Extract the (x, y) coordinate from the center of the cell holding the provided text.  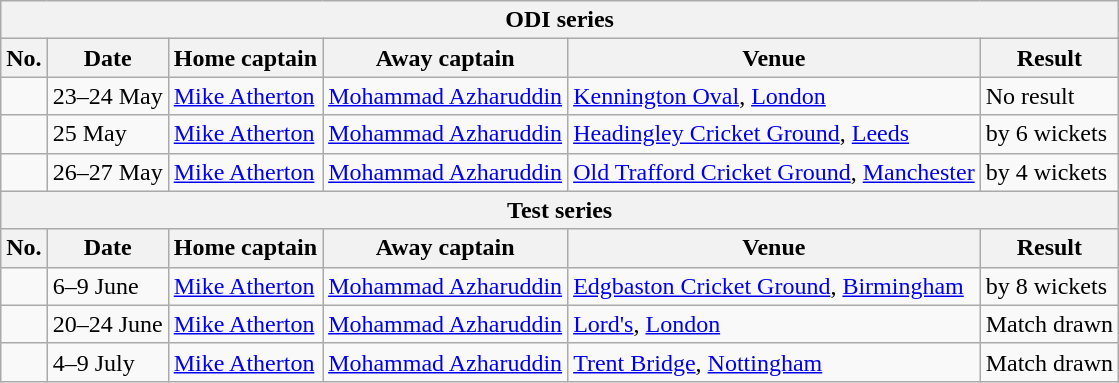
25 May (108, 134)
by 8 wickets (1049, 286)
Old Trafford Cricket Ground, Manchester (774, 172)
No result (1049, 96)
Test series (560, 210)
Headingley Cricket Ground, Leeds (774, 134)
Trent Bridge, Nottingham (774, 362)
4–9 July (108, 362)
by 6 wickets (1049, 134)
by 4 wickets (1049, 172)
Lord's, London (774, 324)
Edgbaston Cricket Ground, Birmingham (774, 286)
23–24 May (108, 96)
20–24 June (108, 324)
26–27 May (108, 172)
ODI series (560, 20)
Kennington Oval, London (774, 96)
6–9 June (108, 286)
